For the text-containing cell, return its midpoint in [X, Y] coordinate format. 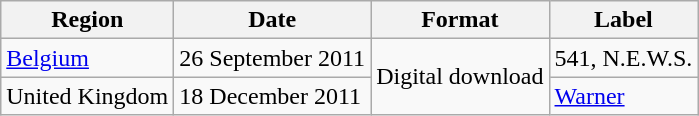
Belgium [88, 58]
Label [624, 20]
United Kingdom [88, 96]
Digital download [460, 77]
Warner [624, 96]
Region [88, 20]
18 December 2011 [272, 96]
541, N.E.W.S. [624, 58]
Date [272, 20]
26 September 2011 [272, 58]
Format [460, 20]
